Capture the cell that displays the provided text and extract its (x, y) central coordinate. 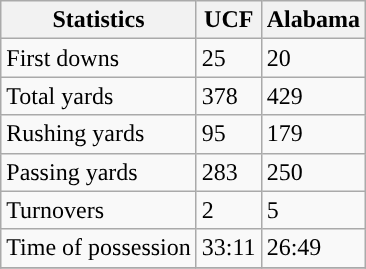
378 (228, 96)
Turnovers (99, 210)
First downs (99, 58)
2 (228, 210)
Alabama (313, 20)
283 (228, 172)
5 (313, 210)
33:11 (228, 248)
429 (313, 96)
Total yards (99, 96)
Rushing yards (99, 134)
UCF (228, 20)
Time of possession (99, 248)
20 (313, 58)
25 (228, 58)
95 (228, 134)
179 (313, 134)
Passing yards (99, 172)
26:49 (313, 248)
250 (313, 172)
Statistics (99, 20)
